From the cell containing the given text, extract its center point as (x, y) coordinate. 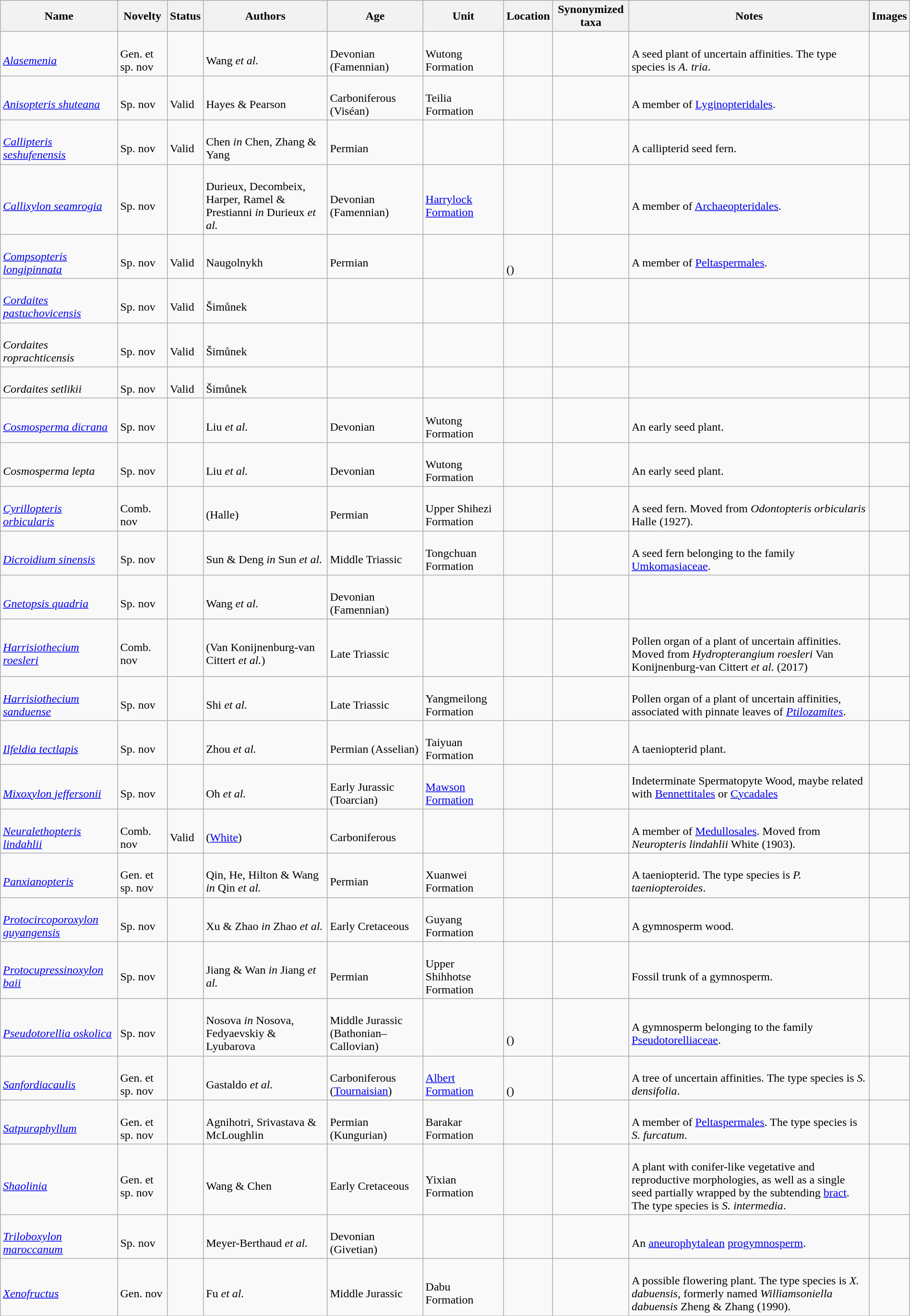
Teilia Formation (464, 98)
Cordaites pastuchovicensis (59, 301)
A seed plant of uncertain affinities. The type species is A. tria. (749, 54)
Sanfordiacaulis (59, 1078)
Mixoxylon jeffersonii (59, 787)
Middle Jurassic (Bathonian–Callovian) (375, 1027)
Synonymized taxa (590, 16)
Callixylon seamrogia (59, 199)
Indeterminate Spermatopyte Wood, maybe related with Bennettitales or Cycadales (749, 787)
Gastaldo et al. (265, 1078)
Pseudotorellia oskolica (59, 1027)
A member of Peltaspermales. The type species is S. furcatum. (749, 1122)
Satpuraphyllum (59, 1122)
Dicroidium sinensis (59, 553)
Gen. nov (143, 1287)
Barakar Formation (464, 1122)
(Halle) (265, 508)
Carboniferous (Tournaisian) (375, 1078)
A callipterid seed fern. (749, 142)
A taeniopterid plant. (749, 743)
Albert Formation (464, 1078)
Meyer-Berthaud et al. (265, 1236)
A taeniopterid. The type species is P. taeniopteroides. (749, 875)
Zhou et al. (265, 743)
Tongchuan Formation (464, 553)
Harrisiothecium sanduense (59, 699)
Cyrillopteris orbicularis (59, 508)
Cordaites roprachticensis (59, 345)
A seed fern belonging to the family Umkomasiaceae. (749, 553)
Panxianopteris (59, 875)
A possible flowering plant. The type species is X. dabuensis, formerly named Williamsoniella dabuensis Zheng & Zhang (1990). (749, 1287)
Shi et al. (265, 699)
Shaolinia (59, 1179)
Permian (Asselian) (375, 743)
Devonian (Givetian) (375, 1236)
Fu et al. (265, 1287)
Permian (Kungurian) (375, 1122)
Guyang Formation (464, 919)
Qin, He, Hilton & Wang in Qin et al. (265, 875)
Status (185, 16)
Naugolnykh (265, 256)
Novelty (143, 16)
Ilfeldia tectlapis (59, 743)
Images (889, 16)
Carboniferous (375, 831)
Protocircoporoxylon guyangensis (59, 919)
A member of Archaeopteridales. (749, 199)
Cordaites setlikii (59, 382)
Yixian Formation (464, 1179)
(Van Konijnenburg-van Cittert et al.) (265, 648)
Age (375, 16)
Unit (464, 16)
Hayes & Pearson (265, 98)
Mawson Formation (464, 787)
Protocupressinoxylon baii (59, 970)
Harrylock Formation (464, 199)
Upper Shihhotse Formation (464, 970)
Oh et al. (265, 787)
Jiang & Wan in Jiang et al. (265, 970)
Xenofructus (59, 1287)
Upper Shihezi Formation (464, 508)
A member of Medullosales. Moved from Neuropteris lindahlii White (1903). (749, 831)
Location (528, 16)
Carboniferous (Viséan) (375, 98)
(White) (265, 831)
Pollen organ of a plant of uncertain affinities. Moved from Hydropterangium roesleri Van Konijnenburg-van Cittert et al. (2017) (749, 648)
A member of Lyginopteridales. (749, 98)
Yangmeilong Formation (464, 699)
A member of Peltaspermales. (749, 256)
Durieux, Decombeix, Harper, Ramel & Prestianni in Durieux et al. (265, 199)
Early Jurassic (Toarcian) (375, 787)
Callipteris seshufenensis (59, 142)
Notes (749, 16)
Compsopteris longipinnata (59, 256)
A gymnosperm wood. (749, 919)
Triloboxylon maroccanum (59, 1236)
Xu & Zhao in Zhao et al. (265, 919)
Fossil trunk of a gymnosperm. (749, 970)
Xuanwei Formation (464, 875)
Nosova in Nosova, Fedyaevskiy & Lyubarova (265, 1027)
A tree of uncertain affinities. The type species is S. densifolia. (749, 1078)
Taiyuan Formation (464, 743)
Middle Jurassic (375, 1287)
Neuralethopteris lindahlii (59, 831)
A gymnosperm belonging to the family Pseudotorelliaceae. (749, 1027)
Dabu Formation (464, 1287)
Sun & Deng in Sun et al. (265, 553)
Gnetopsis quadria (59, 597)
Authors (265, 16)
Harrisiothecium roesleri (59, 648)
Agnihotri, Srivastava & McLoughlin (265, 1122)
Pollen organ of a plant of uncertain affinities, associated with pinnate leaves of Ptilozamites. (749, 699)
A seed fern. Moved from Odontopteris orbicularis Halle (1927). (749, 508)
Wang & Chen (265, 1179)
An aneurophytalean progymnosperm. (749, 1236)
Middle Triassic (375, 553)
Alasemenia (59, 54)
Name (59, 16)
Cosmosperma lepta (59, 464)
Cosmosperma dicrana (59, 420)
Anisopteris shuteana (59, 98)
Chen in Chen, Zhang & Yang (265, 142)
